From the cell containing the given text, extract its center point as [x, y] coordinate. 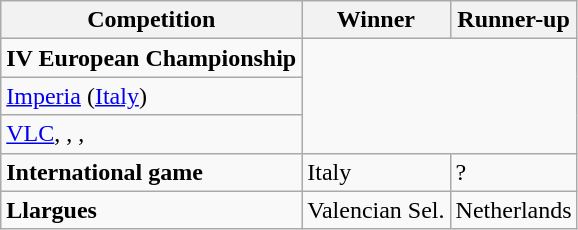
VLC, , , [152, 134]
Italy [376, 172]
IV European Championship [152, 58]
Imperia (Italy) [152, 96]
International game [152, 172]
Netherlands [514, 210]
Runner-up [514, 20]
Winner [376, 20]
Valencian Sel. [376, 210]
Llargues [152, 210]
Competition [152, 20]
? [514, 172]
